For the text-containing cell, return its midpoint in [X, Y] coordinate format. 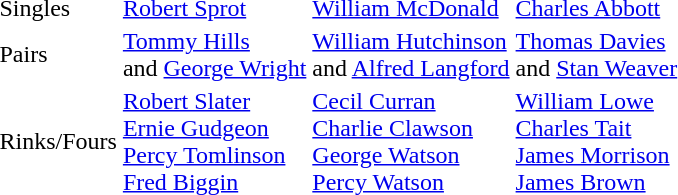
Tommy Hillsand George Wright [214, 54]
William Hutchinsonand Alfred Langford [411, 54]
